For the text-containing cell, return its midpoint in [X, Y] coordinate format. 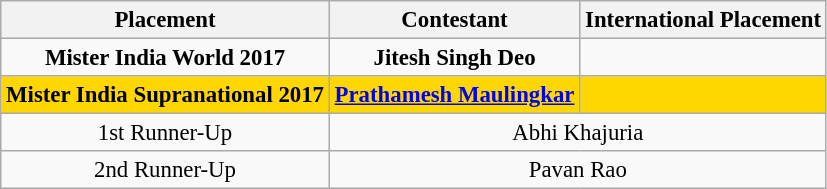
1st Runner-Up [166, 133]
Contestant [454, 20]
Placement [166, 20]
International Placement [704, 20]
Abhi Khajuria [578, 133]
Mister India World 2017 [166, 58]
Pavan Rao [578, 170]
Jitesh Singh Deo [454, 58]
Mister India Supranational 2017 [166, 95]
2nd Runner-Up [166, 170]
Prathamesh Maulingkar [454, 95]
